Provide the (x, y) coordinate of the cell's center where the given text is located.  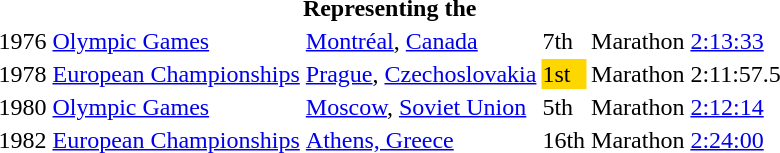
Prague, Czechoslovakia (421, 74)
7th (564, 41)
5th (564, 107)
Montréal, Canada (421, 41)
European Championships (176, 74)
Moscow, Soviet Union (421, 107)
1st (564, 74)
